Locate the cell with the specified text and output its [X, Y] center coordinate. 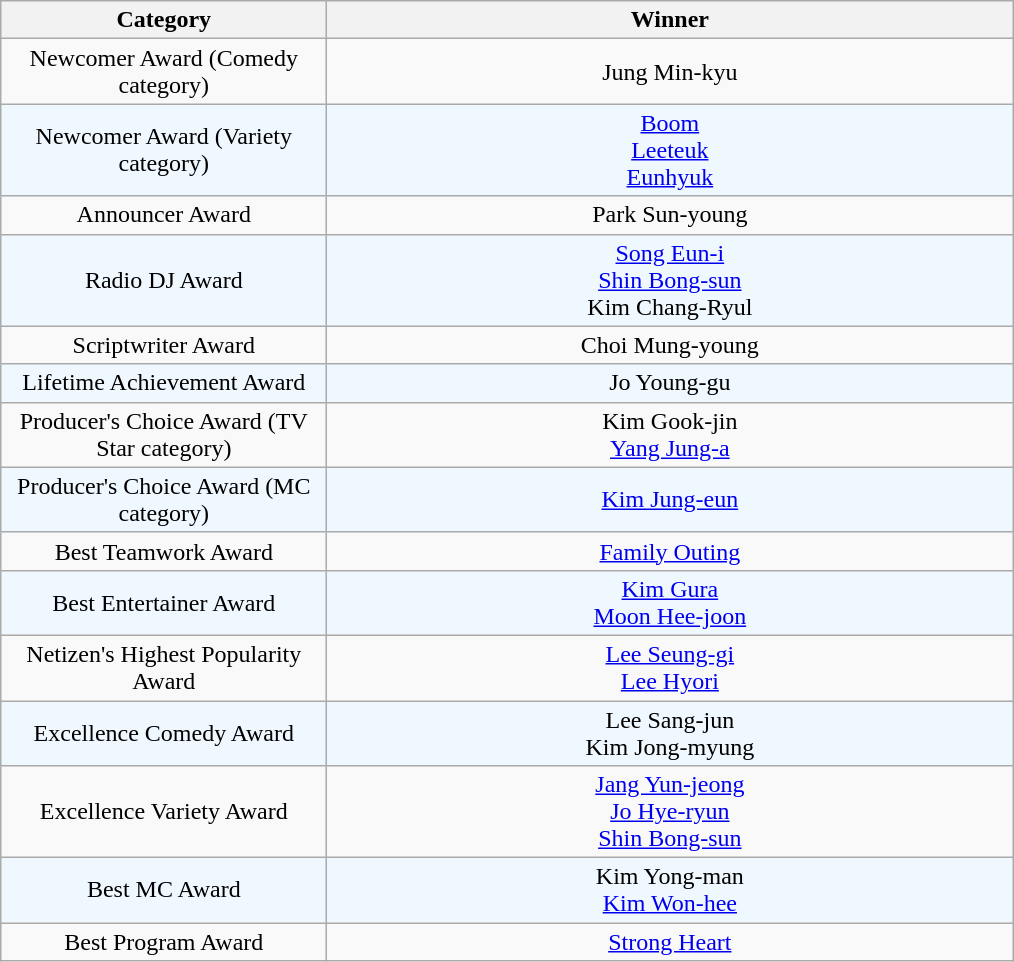
Excellence Variety Award [164, 812]
Boom Leeteuk Eunhyuk [670, 150]
Category [164, 20]
Choi Mung-young [670, 345]
Winner [670, 20]
Park Sun-young [670, 215]
Excellence Comedy Award [164, 732]
Best Entertainer Award [164, 602]
Kim Gook-jin Yang Jung-a [670, 434]
Best Teamwork Award [164, 551]
Jo Young-gu [670, 383]
Song Eun-i Shin Bong-sun Kim Chang-Ryul [670, 280]
Kim Yong-manKim Won-hee [670, 890]
Announcer Award [164, 215]
Jang Yun-jeong Jo Hye-ryun Shin Bong-sun [670, 812]
Newcomer Award (Comedy category) [164, 72]
Producer's Choice Award (MC category) [164, 500]
Strong Heart [670, 942]
Lee Sang-jun Kim Jong-myung [670, 732]
Lee Seung-gi Lee Hyori [670, 668]
Kim Gura Moon Hee-joon [670, 602]
Netizen's Highest Popularity Award [164, 668]
Newcomer Award (Variety category) [164, 150]
Kim Jung-eun [670, 500]
Jung Min-kyu [670, 72]
Scriptwriter Award [164, 345]
Best MC Award [164, 890]
Producer's Choice Award (TV Star category) [164, 434]
Radio DJ Award [164, 280]
Best Program Award [164, 942]
Family Outing [670, 551]
Lifetime Achievement Award [164, 383]
